Search for the cell housing the specified text and yield its [x, y] center coordinate. 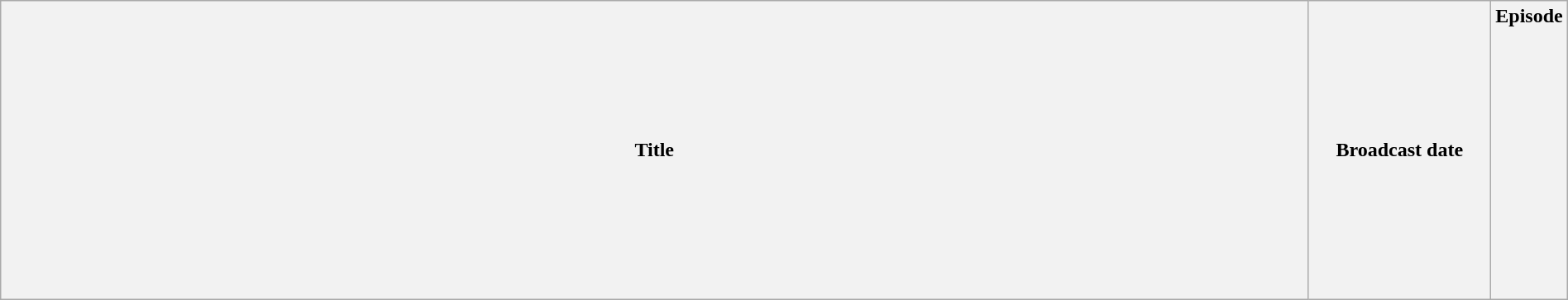
Title [655, 150]
Episode [1529, 150]
Broadcast date [1399, 150]
